Pinpoint the cell where the given text exists, returning its (x, y) midpoint coordinate. 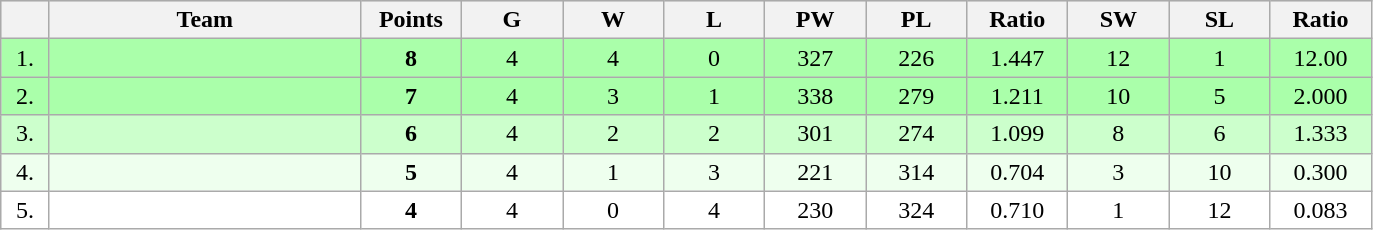
PW (816, 20)
SW (1118, 20)
4. (26, 172)
Points (410, 20)
0.083 (1320, 210)
1. (26, 58)
0.704 (1018, 172)
0.710 (1018, 210)
5. (26, 210)
327 (816, 58)
Team (204, 20)
PL (916, 20)
2. (26, 96)
12.00 (1320, 58)
230 (816, 210)
3. (26, 134)
SL (1220, 20)
1.211 (1018, 96)
279 (916, 96)
324 (916, 210)
7 (410, 96)
W (612, 20)
L (714, 20)
301 (816, 134)
0.300 (1320, 172)
1.447 (1018, 58)
G (512, 20)
221 (816, 172)
314 (916, 172)
1.333 (1320, 134)
338 (816, 96)
2.000 (1320, 96)
226 (916, 58)
274 (916, 134)
1.099 (1018, 134)
